Provide the (X, Y) coordinate of the cell's center where the given text is located.  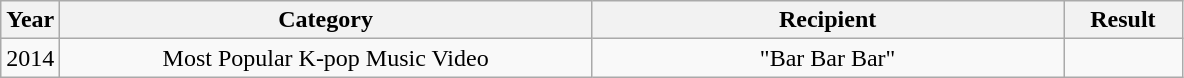
"Bar Bar Bar" (827, 58)
Category (326, 20)
2014 (30, 58)
Result (1123, 20)
Recipient (827, 20)
Year (30, 20)
Most Popular K-pop Music Video (326, 58)
